Identify which cell holds the provided text, then report its (X, Y) central coordinate. 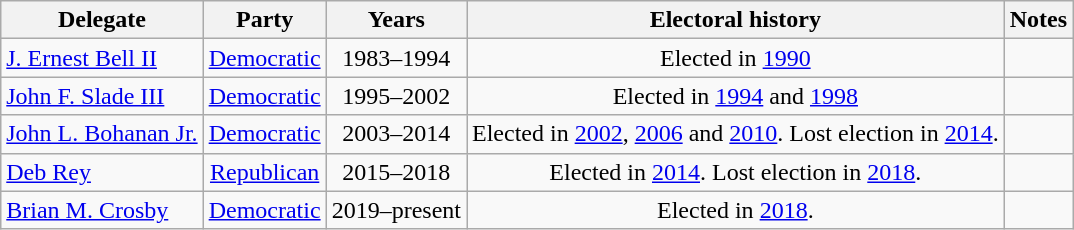
J. Ernest Bell II (102, 58)
1995–2002 (396, 96)
Notes (1038, 20)
Elected in 1990 (735, 58)
1983–1994 (396, 58)
Elected in 2002, 2006 and 2010. Lost election in 2014. (735, 134)
Electoral history (735, 20)
John L. Bohanan Jr. (102, 134)
2003–2014 (396, 134)
Republican (264, 172)
Elected in 2018. (735, 210)
2015–2018 (396, 172)
Brian M. Crosby (102, 210)
2019–present (396, 210)
John F. Slade III (102, 96)
Party (264, 20)
Deb Rey (102, 172)
Years (396, 20)
Elected in 2014. Lost election in 2018. (735, 172)
Delegate (102, 20)
Elected in 1994 and 1998 (735, 96)
